Identify which cell holds the provided text, then report its [x, y] central coordinate. 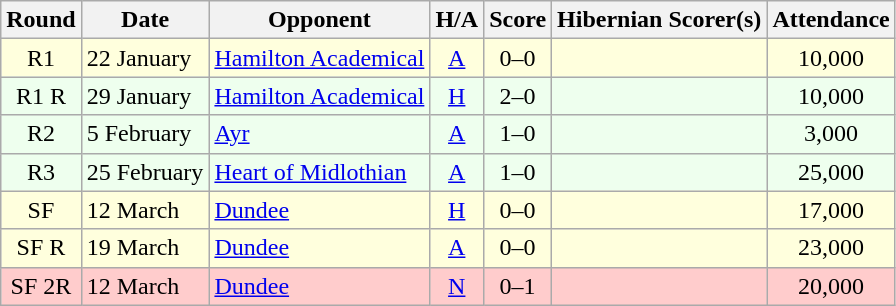
0–1 [518, 286]
22 January [145, 58]
Ayr [320, 134]
R2 [41, 134]
SF R [41, 248]
Heart of Midlothian [320, 172]
17,000 [831, 210]
2–0 [518, 96]
23,000 [831, 248]
19 March [145, 248]
H/A [457, 20]
25,000 [831, 172]
20,000 [831, 286]
SF [41, 210]
R3 [41, 172]
5 February [145, 134]
Date [145, 20]
SF 2R [41, 286]
Attendance [831, 20]
25 February [145, 172]
3,000 [831, 134]
R1 [41, 58]
N [457, 286]
Round [41, 20]
Score [518, 20]
R1 R [41, 96]
Hibernian Scorer(s) [660, 20]
Opponent [320, 20]
29 January [145, 96]
